Extract the (X, Y) coordinate from the center of the cell holding the provided text.  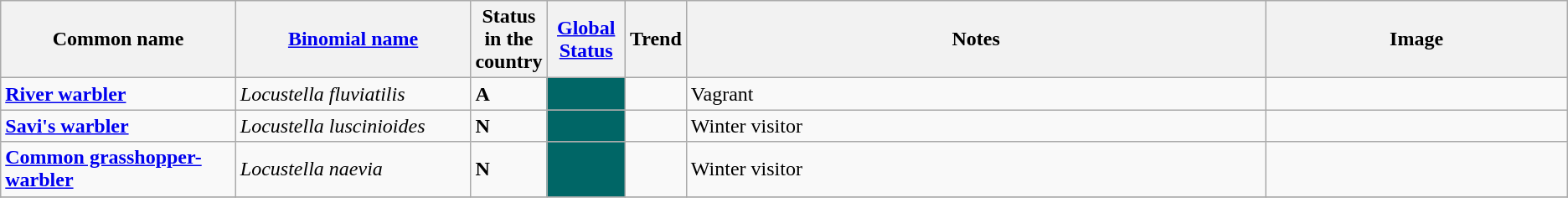
Global Status (586, 39)
Status in the country (509, 39)
Binomial name (353, 39)
Notes (976, 39)
Common grasshopper-warbler (119, 169)
Trend (655, 39)
Common name (119, 39)
Locustella naevia (353, 169)
Locustella luscinioides (353, 126)
A (509, 94)
Image (1416, 39)
River warbler (119, 94)
Locustella fluviatilis (353, 94)
Savi's warbler (119, 126)
Vagrant (976, 94)
